Detect which cell encompasses the target text, then output its (x, y) center coordinate. 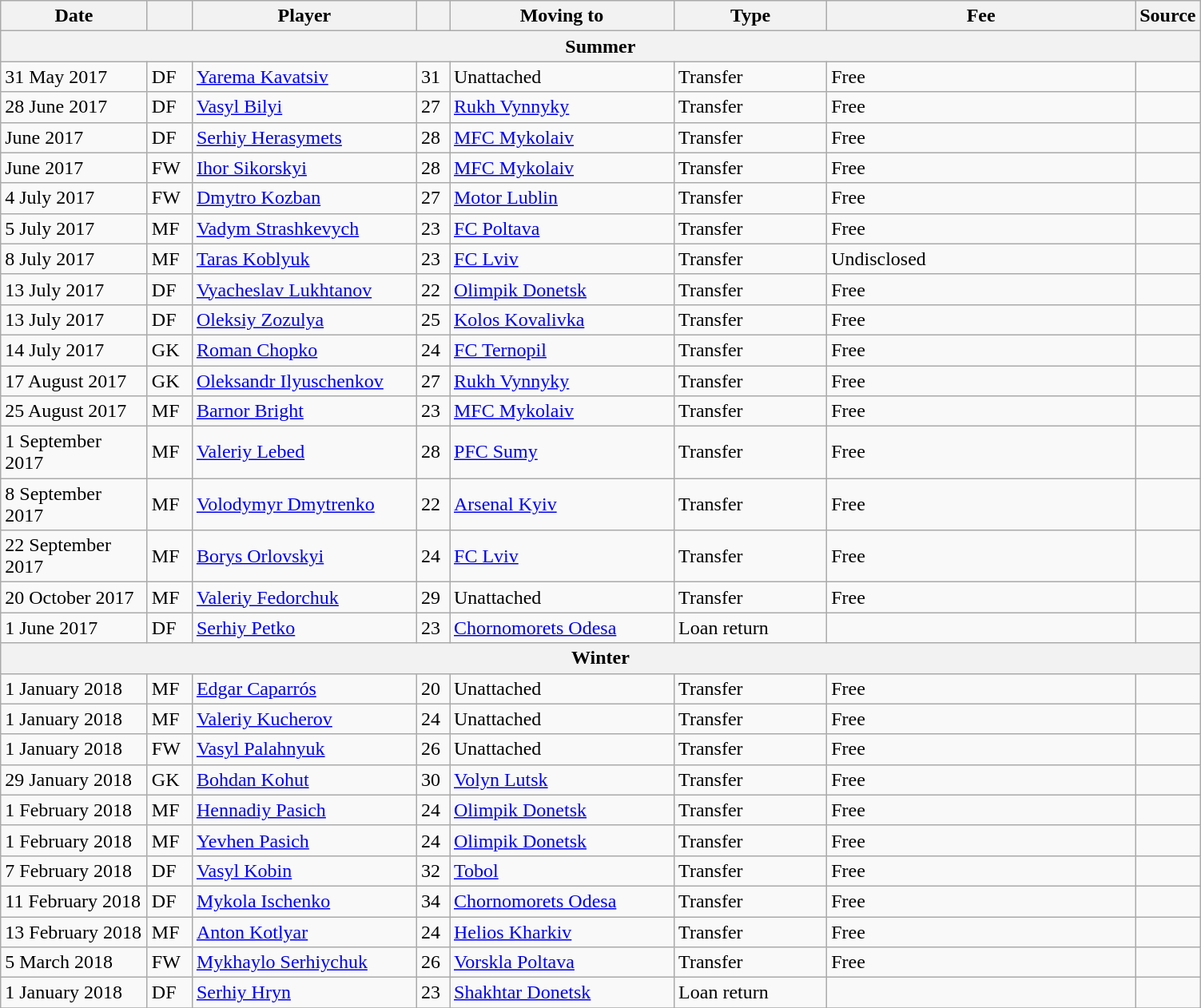
25 (433, 319)
Serhiy Hryn (304, 993)
Helios Kharkiv (561, 932)
Yevhen Pasich (304, 840)
FC Poltava (561, 228)
30 (433, 780)
Arsenal Kyiv (561, 505)
Vasyl Kobin (304, 871)
Yarema Kavatsiv (304, 77)
Vasyl Bilyi (304, 107)
Borys Orlovskyi (304, 556)
31 (433, 77)
Vasyl Palahnyuk (304, 749)
Kolos Kovalivka (561, 319)
11 February 2018 (74, 901)
32 (433, 871)
Mykola Ischenko (304, 901)
Barnor Bright (304, 411)
Vadym Strashkevych (304, 228)
1 September 2017 (74, 452)
Summer (601, 46)
Valeriy Kucherov (304, 719)
Moving to (561, 16)
25 August 2017 (74, 411)
Winter (601, 658)
22 September 2017 (74, 556)
14 July 2017 (74, 350)
Shakhtar Donetsk (561, 993)
8 September 2017 (74, 505)
Player (304, 16)
Ihor Sikorskyi (304, 168)
8 July 2017 (74, 259)
Mykhaylo Serhiychuk (304, 962)
29 (433, 597)
Volodymyr Dmytrenko (304, 505)
Motor Lublin (561, 198)
Undisclosed (981, 259)
Oleksandr Ilyuschenkov (304, 381)
17 August 2017 (74, 381)
28 June 2017 (74, 107)
PFC Sumy (561, 452)
Anton Kotlyar (304, 932)
29 January 2018 (74, 780)
Taras Koblyuk (304, 259)
Vorskla Poltava (561, 962)
Serhiy Herasymets (304, 137)
1 June 2017 (74, 628)
Vyacheslav Lukhtanov (304, 289)
20 October 2017 (74, 597)
5 July 2017 (74, 228)
Volyn Lutsk (561, 780)
5 March 2018 (74, 962)
FC Ternopil (561, 350)
31 May 2017 (74, 77)
13 February 2018 (74, 932)
Date (74, 16)
20 (433, 689)
Roman Chopko (304, 350)
Bohdan Kohut (304, 780)
Valeriy Lebed (304, 452)
Valeriy Fedorchuk (304, 597)
Type (751, 16)
Serhiy Petko (304, 628)
Oleksiy Zozulya (304, 319)
34 (433, 901)
Source (1168, 16)
Tobol (561, 871)
Hennadiy Pasich (304, 810)
Fee (981, 16)
Dmytro Kozban (304, 198)
4 July 2017 (74, 198)
Edgar Caparrós (304, 689)
7 February 2018 (74, 871)
